Find where the given text appears and provide that cell's center as (x, y) coordinate. 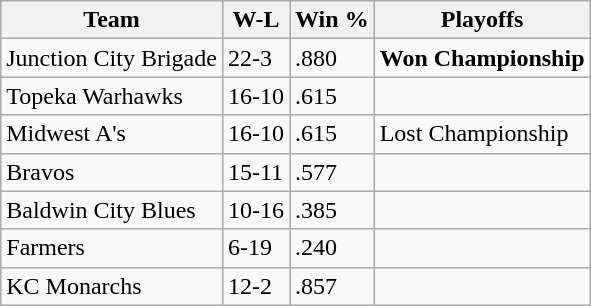
Win % (332, 20)
.857 (332, 286)
.880 (332, 58)
Baldwin City Blues (112, 210)
Midwest A's (112, 134)
Won Championship (482, 58)
22-3 (256, 58)
12-2 (256, 286)
6-19 (256, 248)
.240 (332, 248)
W-L (256, 20)
.577 (332, 172)
Team (112, 20)
15-11 (256, 172)
Farmers (112, 248)
.385 (332, 210)
Playoffs (482, 20)
Lost Championship (482, 134)
Bravos (112, 172)
10-16 (256, 210)
KC Monarchs (112, 286)
Junction City Brigade (112, 58)
Topeka Warhawks (112, 96)
